Scan for the cell matching the given text and deliver its [x, y] coordinate at center. 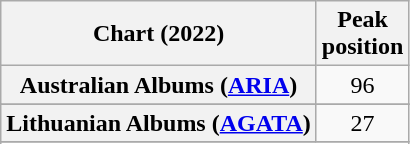
27 [362, 123]
Chart (2022) [159, 34]
Lithuanian Albums (AGATA) [159, 123]
96 [362, 85]
Peakposition [362, 34]
Australian Albums (ARIA) [159, 85]
